Capture the cell that displays the provided text and extract its [X, Y] central coordinate. 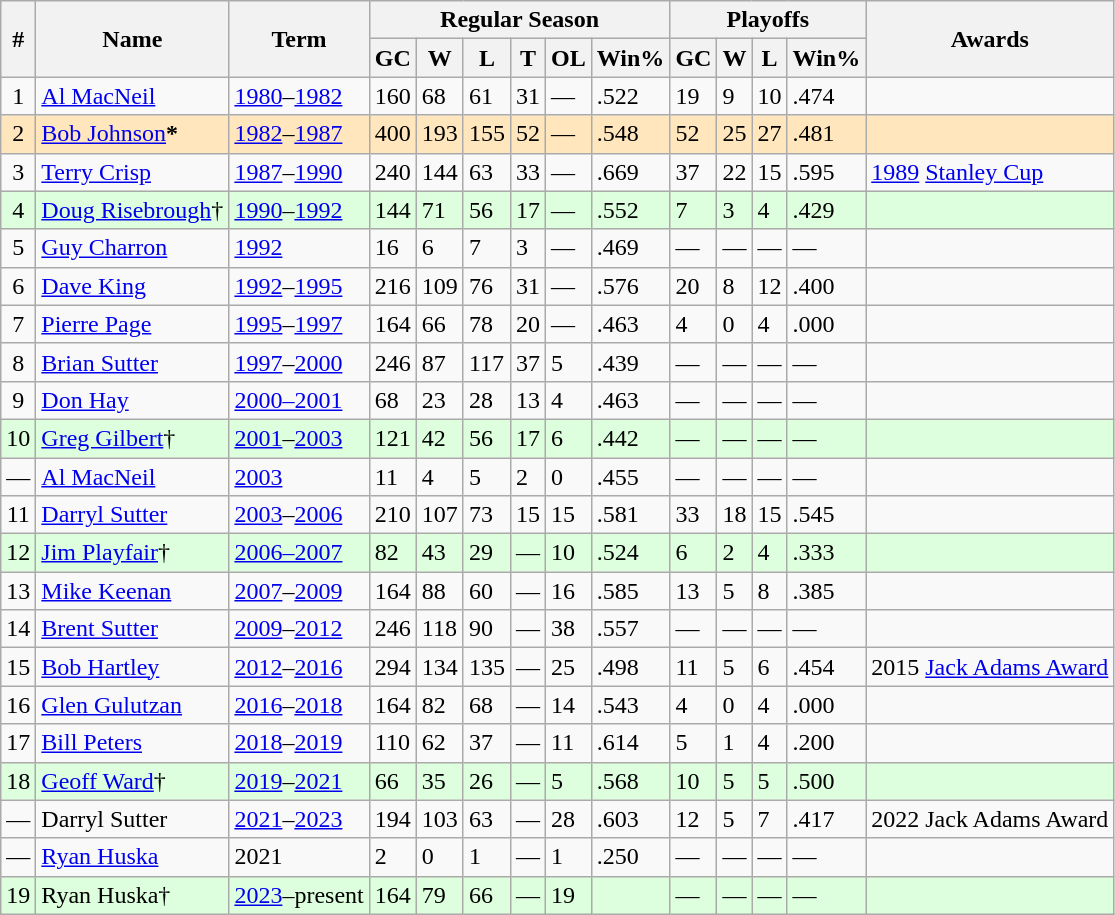
2021–2023 [299, 819]
43 [440, 553]
2003 [299, 477]
71 [440, 210]
.614 [630, 743]
22 [734, 172]
.498 [630, 667]
88 [440, 591]
.576 [630, 286]
2000–2001 [299, 400]
110 [392, 743]
1990–1992 [299, 210]
.543 [630, 705]
.669 [630, 172]
# [18, 39]
.429 [826, 210]
Name [132, 39]
2001–2003 [299, 438]
.385 [826, 591]
.585 [630, 591]
Brian Sutter [132, 362]
.439 [630, 362]
107 [440, 515]
2015 Jack Adams Award [990, 667]
2023–present [299, 895]
Guy Charron [132, 248]
2022 Jack Adams Award [990, 819]
.557 [630, 629]
87 [440, 362]
79 [440, 895]
.545 [826, 515]
.400 [826, 286]
90 [486, 629]
Terry Crisp [132, 172]
29 [486, 553]
135 [486, 667]
134 [440, 667]
.250 [630, 857]
Bill Peters [132, 743]
Geoff Ward† [132, 781]
.417 [826, 819]
Jim Playfair† [132, 553]
155 [486, 134]
.581 [630, 515]
.595 [826, 172]
62 [440, 743]
1992 [299, 248]
.454 [826, 667]
Regular Season [520, 20]
T [528, 58]
Dave King [132, 286]
27 [770, 134]
109 [440, 286]
Ryan Huska† [132, 895]
1997–2000 [299, 362]
2009–2012 [299, 629]
26 [486, 781]
OL [568, 58]
194 [392, 819]
Ryan Huska [132, 857]
.522 [630, 96]
.469 [630, 248]
Bob Johnson* [132, 134]
Term [299, 39]
216 [392, 286]
Doug Risebrough† [132, 210]
1982–1987 [299, 134]
.455 [630, 477]
.500 [826, 781]
.552 [630, 210]
240 [392, 172]
210 [392, 515]
400 [392, 134]
Greg Gilbert† [132, 438]
.442 [630, 438]
1992–1995 [299, 286]
76 [486, 286]
35 [440, 781]
2018–2019 [299, 743]
294 [392, 667]
Playoffs [768, 20]
1980–1982 [299, 96]
.568 [630, 781]
2016–2018 [299, 705]
.333 [826, 553]
1987–1990 [299, 172]
38 [568, 629]
118 [440, 629]
193 [440, 134]
23 [440, 400]
.603 [630, 819]
78 [486, 324]
60 [486, 591]
Mike Keenan [132, 591]
1989 Stanley Cup [990, 172]
2003–2006 [299, 515]
Bob Hartley [132, 667]
160 [392, 96]
2021 [299, 857]
2019–2021 [299, 781]
Awards [990, 39]
.474 [826, 96]
73 [486, 515]
121 [392, 438]
1995–1997 [299, 324]
.200 [826, 743]
2012–2016 [299, 667]
.548 [630, 134]
61 [486, 96]
2006–2007 [299, 553]
Glen Gulutzan [132, 705]
42 [440, 438]
.481 [826, 134]
.524 [630, 553]
2007–2009 [299, 591]
Pierre Page [132, 324]
Brent Sutter [132, 629]
103 [440, 819]
Don Hay [132, 400]
117 [486, 362]
